Search for the cell housing the specified text and yield its [x, y] center coordinate. 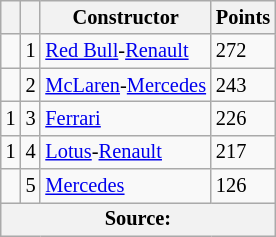
Red Bull-Renault [125, 51]
226 [243, 118]
272 [243, 51]
Lotus-Renault [125, 152]
Ferrari [125, 118]
217 [243, 152]
Mercedes [125, 186]
2 [31, 85]
4 [31, 152]
Source: [138, 219]
126 [243, 186]
243 [243, 85]
5 [31, 186]
McLaren-Mercedes [125, 85]
Constructor [125, 17]
3 [31, 118]
Points [243, 17]
